Pinpoint the cell where the given text exists, returning its (X, Y) midpoint coordinate. 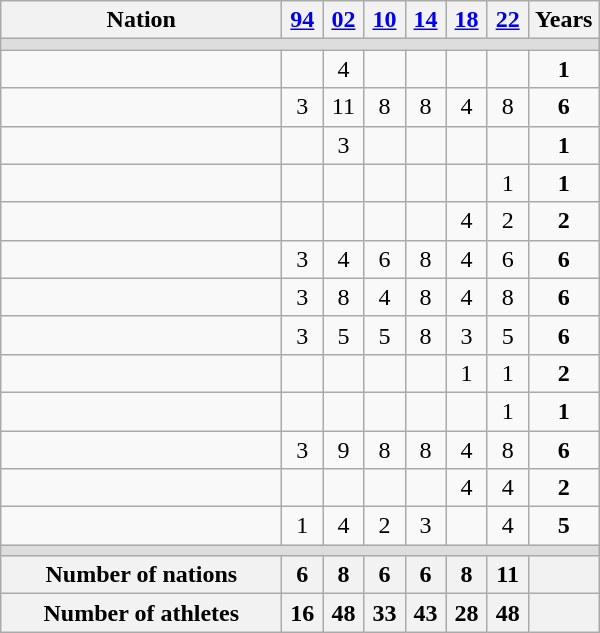
16 (302, 613)
9 (344, 449)
02 (344, 20)
43 (426, 613)
22 (508, 20)
Number of athletes (142, 613)
94 (302, 20)
Years (564, 20)
Nation (142, 20)
33 (384, 613)
Number of nations (142, 575)
28 (466, 613)
14 (426, 20)
10 (384, 20)
18 (466, 20)
